Detect which cell encompasses the target text, then output its (x, y) center coordinate. 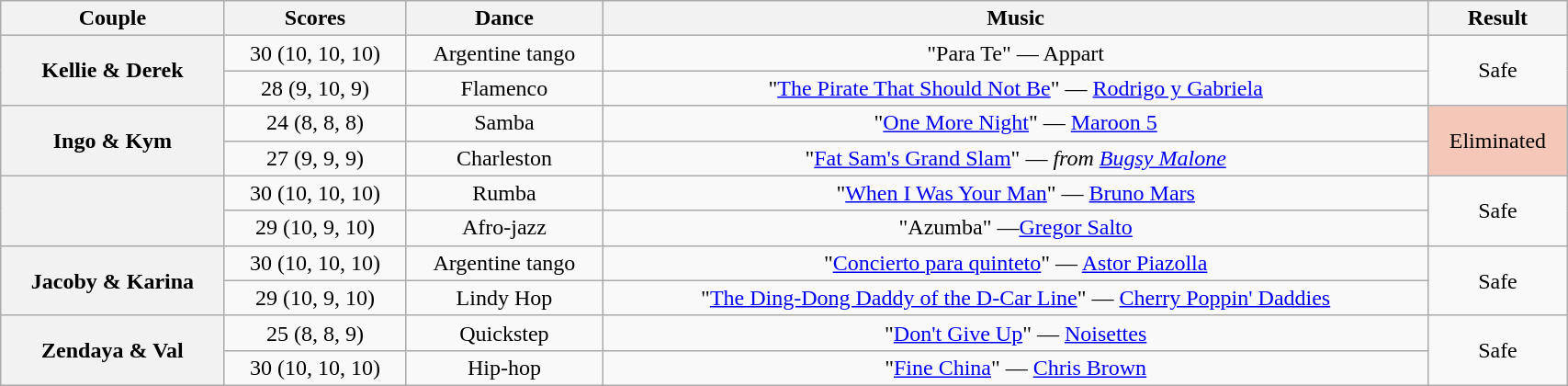
24 (8, 8, 8) (315, 123)
28 (9, 10, 9) (315, 88)
Afro-jazz (504, 228)
"One More Night" — Maroon 5 (1016, 123)
"Para Te" — Appart (1016, 53)
"When I Was Your Man" — Bruno Mars (1016, 193)
Ingo & Kym (112, 141)
"Concierto para quinteto" — Astor Piazolla (1016, 263)
Scores (315, 18)
Charleston (504, 158)
Hip-hop (504, 368)
Eliminated (1497, 141)
"The Ding-Dong Daddy of the D-Car Line" — Cherry Poppin' Daddies (1016, 298)
"Fine China" — Chris Brown (1016, 368)
Samba (504, 123)
"The Pirate That Should Not Be" — Rodrigo y Gabriela (1016, 88)
Dance (504, 18)
Quickstep (504, 333)
Result (1497, 18)
Rumba (504, 193)
Couple (112, 18)
27 (9, 9, 9) (315, 158)
Zendaya & Val (112, 350)
Jacoby & Karina (112, 280)
"Don't Give Up" — Noisettes (1016, 333)
Music (1016, 18)
Flamenco (504, 88)
25 (8, 8, 9) (315, 333)
Kellie & Derek (112, 71)
"Azumba" —Gregor Salto (1016, 228)
"Fat Sam's Grand Slam" — from Bugsy Malone (1016, 158)
Lindy Hop (504, 298)
